Return (X, Y) of the center of cell containing provided text 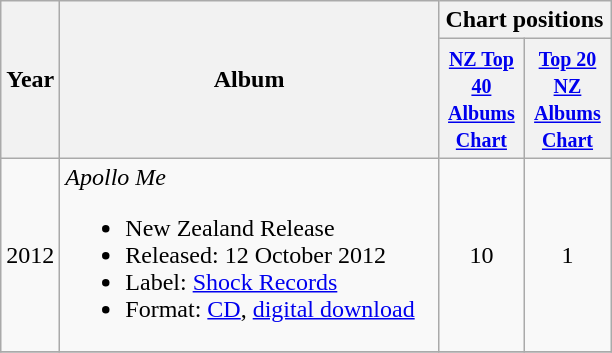
2012 (30, 255)
10 (481, 255)
Year (30, 80)
Chart positions (524, 20)
NZ Top 40 Albums Chart (481, 98)
1 (567, 255)
Album (250, 80)
Apollo MeNew Zealand ReleaseReleased: 12 October 2012Label: Shock RecordsFormat: CD, digital download (250, 255)
Top 20 NZ Albums Chart (567, 98)
